Detect which cell encompasses the target text, then output its (x, y) center coordinate. 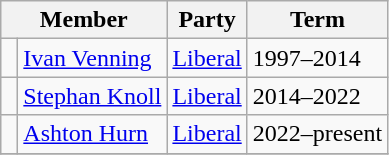
Ashton Hurn (92, 134)
Term (317, 20)
1997–2014 (317, 58)
2014–2022 (317, 96)
Stephan Knoll (92, 96)
Ivan Venning (92, 58)
Member (84, 20)
Party (207, 20)
2022–present (317, 134)
